For the text-containing cell, return its midpoint in (x, y) coordinate format. 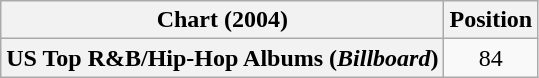
US Top R&B/Hip-Hop Albums (Billboard) (222, 58)
Chart (2004) (222, 20)
84 (491, 58)
Position (491, 20)
